Search for the cell housing the specified text and yield its [X, Y] center coordinate. 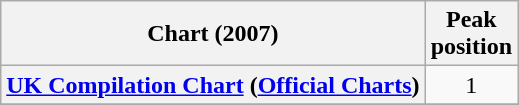
Peakposition [471, 34]
UK Compilation Chart (Official Charts) [213, 85]
1 [471, 85]
Chart (2007) [213, 34]
